Output the [x, y] coordinate of the center of the cell containing the given text.  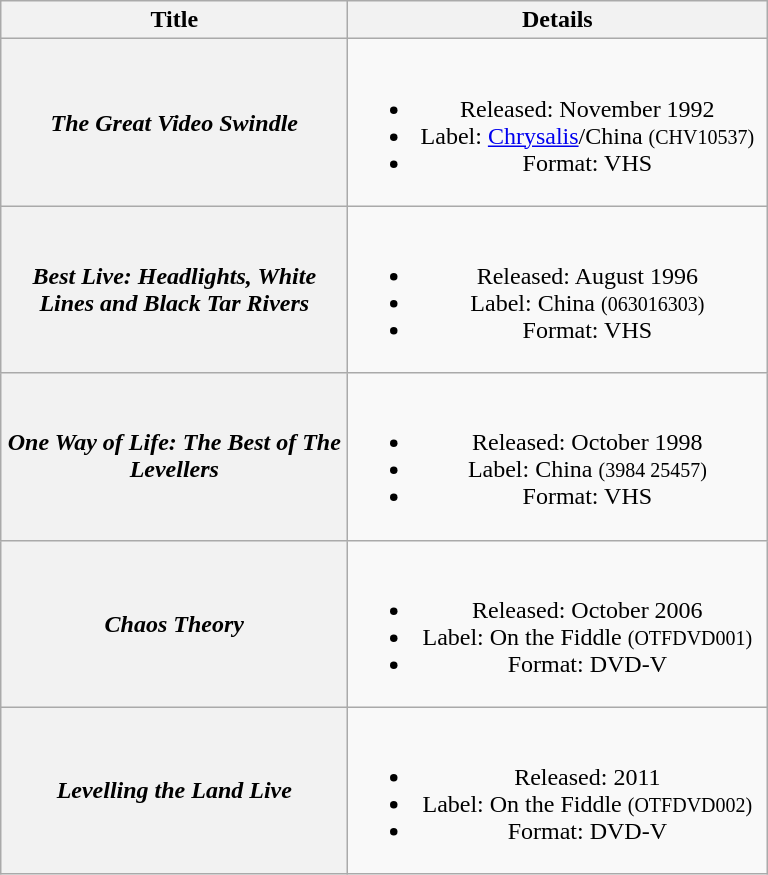
Released: October 2006Label: On the Fiddle (OTFDVD001)Format: DVD-V [558, 624]
Released: November 1992Label: Chrysalis/China (CHV10537)Format: VHS [558, 122]
Best Live: Headlights, White Lines and Black Tar Rivers [174, 290]
Released: 2011Label: On the Fiddle (OTFDVD002)Format: DVD-V [558, 790]
One Way of Life: The Best of The Levellers [174, 456]
Chaos Theory [174, 624]
The Great Video Swindle [174, 122]
Details [558, 20]
Released: August 1996Label: China (063016303)Format: VHS [558, 290]
Title [174, 20]
Released: October 1998Label: China (3984 25457)Format: VHS [558, 456]
Levelling the Land Live [174, 790]
